Detect which cell encompasses the target text, then output its [x, y] center coordinate. 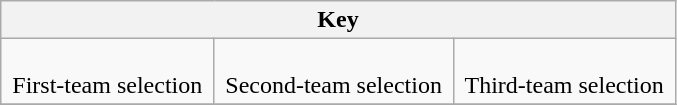
First-team selection [108, 72]
Third-team selection [564, 72]
Second-team selection [334, 72]
Key [338, 20]
